From the cell containing the given text, extract its center point as (x, y) coordinate. 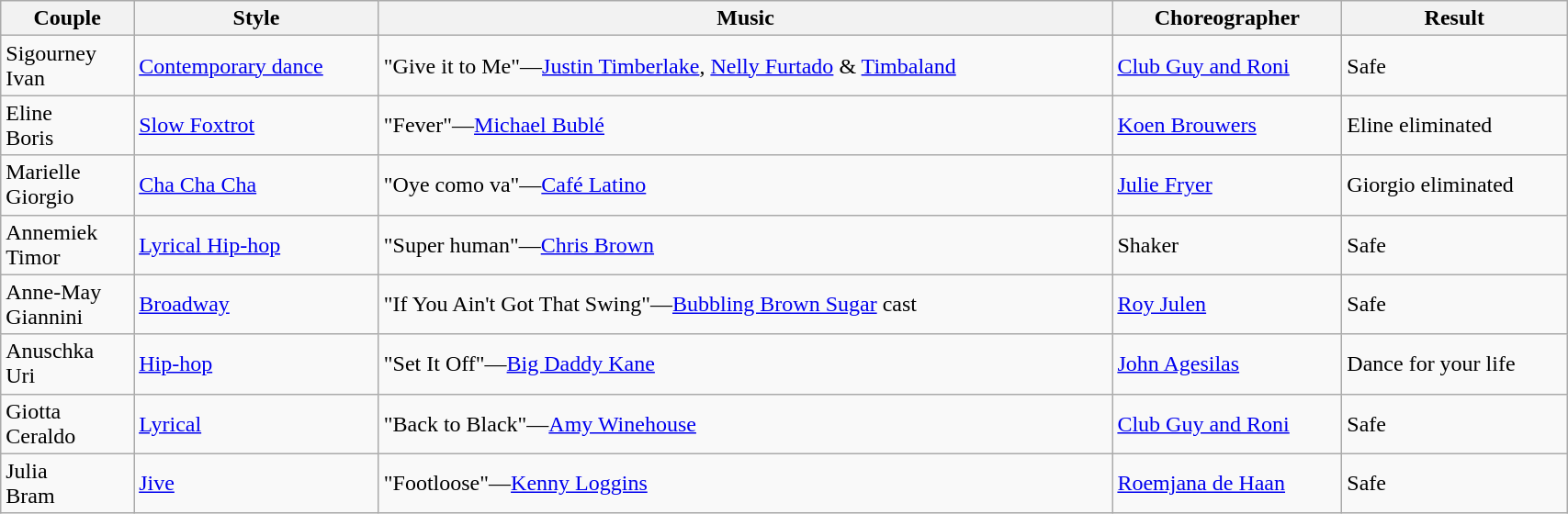
John Agesilas (1227, 363)
Slow Foxtrot (257, 125)
JuliaBram (68, 483)
Giorgio eliminated (1455, 185)
Shaker (1227, 244)
GiottaCeraldo (68, 424)
Eline eliminated (1455, 125)
"Fever"—Michael Bublé (746, 125)
ElineBoris (68, 125)
MarielleGiorgio (68, 185)
Roy Julen (1227, 305)
Roemjana de Haan (1227, 483)
Style (257, 18)
Lyrical (257, 424)
Choreographer (1227, 18)
"Give it to Me"—Justin Timberlake, Nelly Furtado & Timbaland (746, 66)
Contemporary dance (257, 66)
Lyrical Hip-hop (257, 244)
Couple (68, 18)
Music (746, 18)
Cha Cha Cha (257, 185)
Result (1455, 18)
Julie Fryer (1227, 185)
Hip-hop (257, 363)
Jive (257, 483)
AnuschkaUri (68, 363)
"Oye como va"—Café Latino (746, 185)
"Set It Off"—Big Daddy Kane (746, 363)
SigourneyIvan (68, 66)
Broadway (257, 305)
"Super human"—Chris Brown (746, 244)
"Footloose"—Kenny Loggins (746, 483)
AnnemiekTimor (68, 244)
"Back to Black"—Amy Winehouse (746, 424)
Anne-MayGiannini (68, 305)
Dance for your life (1455, 363)
"If You Ain't Got That Swing"—Bubbling Brown Sugar cast (746, 305)
Koen Brouwers (1227, 125)
